Locate the cell with the specified text and output its (X, Y) center coordinate. 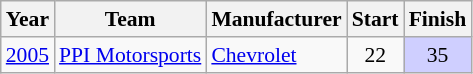
Year (28, 19)
2005 (28, 55)
PPI Motorsports (130, 55)
Start (376, 19)
Manufacturer (276, 19)
22 (376, 55)
35 (438, 55)
Team (130, 19)
Finish (438, 19)
Chevrolet (276, 55)
